Return the [X, Y] coordinate for the center point of the cell that contains the specified text.  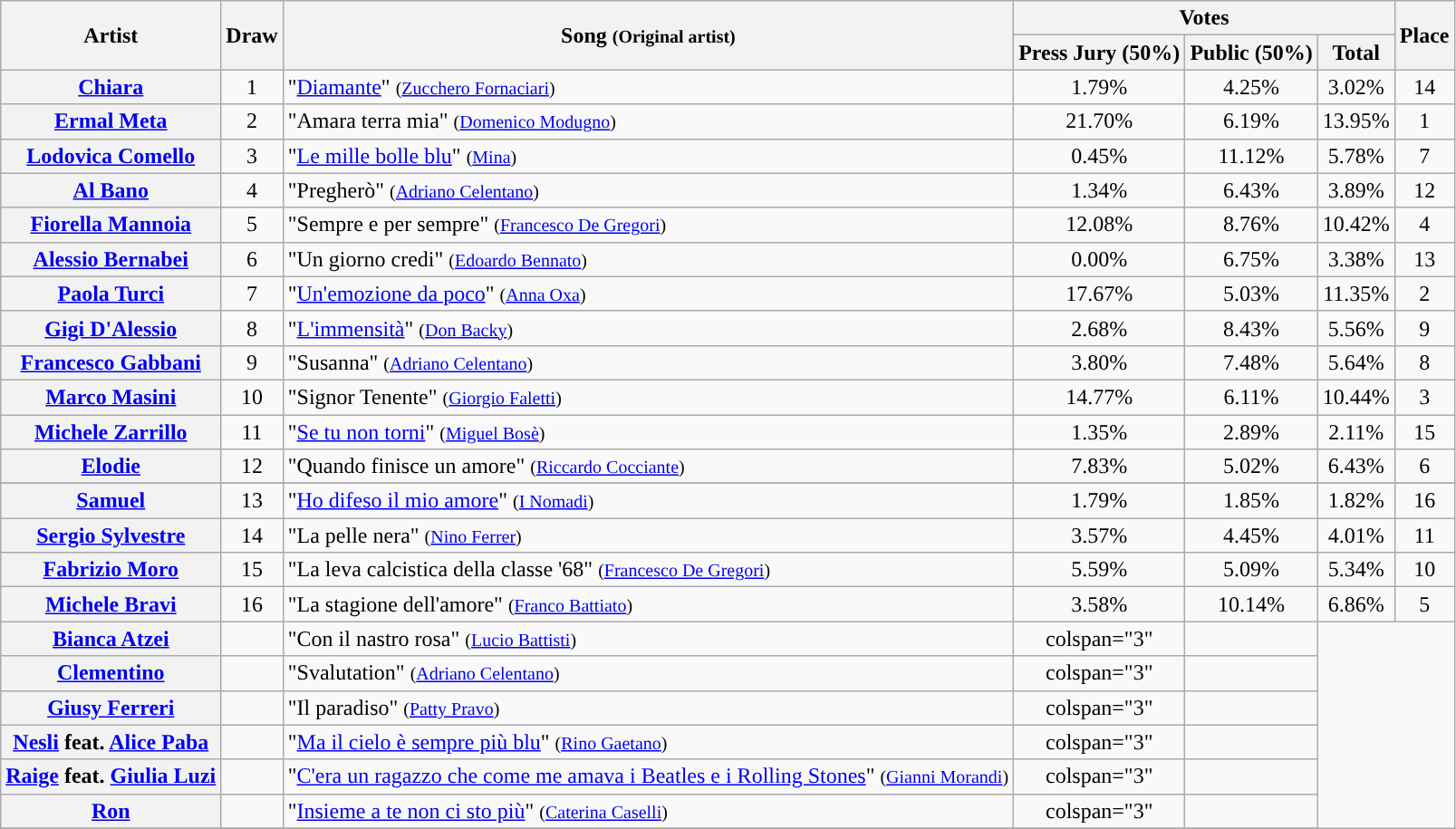
Nesli feat. Alice Paba [111, 742]
"Un giorno credi" (Edoardo Bennato) [648, 259]
5.64% [1355, 362]
"Amara terra mia" (Domenico Modugno) [648, 121]
Fiorella Mannoia [111, 225]
6.19% [1251, 121]
Giusy Ferreri [111, 708]
4.45% [1251, 535]
"Insieme a te non ci sto più" (Caterina Caselli) [648, 811]
Artist [111, 35]
Draw [252, 35]
17.67% [1100, 294]
Michele Zarrillo [111, 432]
Sergio Sylvestre [111, 535]
11.35% [1355, 294]
"La leva calcistica della classe '68" (Francesco De Gregori) [648, 570]
"Pregherò" (Adriano Celentano) [648, 190]
Elodie [111, 467]
"Con il nastro rosa" (Lucio Battisti) [648, 639]
21.70% [1100, 121]
Fabrizio Moro [111, 570]
Alessio Bernabei [111, 259]
3.89% [1355, 190]
10.14% [1251, 604]
"Quando finisce un amore" (Riccardo Cocciante) [648, 467]
3.38% [1355, 259]
Song (Original artist) [648, 35]
7.48% [1251, 362]
"La stagione dell'amore" (Franco Battiato) [648, 604]
Lodovica Comello [111, 156]
Chiara [111, 87]
Raige feat. Giulia Luzi [111, 776]
Press Jury (50%) [1100, 53]
2.89% [1251, 432]
Gigi D'Alessio [111, 328]
"Un'emozione da poco" (Anna Oxa) [648, 294]
1.34% [1100, 190]
Al Bano [111, 190]
"Diamante" (Zucchero Fornaciari) [648, 87]
5.09% [1251, 570]
4.01% [1355, 535]
7.83% [1100, 467]
Michele Bravi [111, 604]
"Susanna" (Adriano Celentano) [648, 362]
Clementino [111, 673]
"C'era un ragazzo che come me amava i Beatles e i Rolling Stones" (Gianni Morandi) [648, 776]
2.68% [1100, 328]
3.80% [1100, 362]
Francesco Gabbani [111, 362]
6.75% [1251, 259]
Votes [1205, 18]
8.76% [1251, 225]
3.02% [1355, 87]
"Se tu non torni" (Miguel Bosè) [648, 432]
5.59% [1100, 570]
10.44% [1355, 397]
1.85% [1251, 501]
"Signor Tenente" (Giorgio Faletti) [648, 397]
3.57% [1100, 535]
Bianca Atzei [111, 639]
14.77% [1100, 397]
6.11% [1251, 397]
3.58% [1100, 604]
13.95% [1355, 121]
Total [1355, 53]
"Ma il cielo è sempre più blu" (Rino Gaetano) [648, 742]
1.35% [1100, 432]
10.42% [1355, 225]
5.34% [1355, 570]
0.45% [1100, 156]
Marco Masini [111, 397]
Samuel [111, 501]
12.08% [1100, 225]
Ermal Meta [111, 121]
2.11% [1355, 432]
5.56% [1355, 328]
"Il paradiso" (Patty Pravo) [648, 708]
"Svalutation" (Adriano Celentano) [648, 673]
11.12% [1251, 156]
"La pelle nera" (Nino Ferrer) [648, 535]
"Sempre e per sempre" (Francesco De Gregori) [648, 225]
Public (50%) [1251, 53]
6.86% [1355, 604]
"Le mille bolle blu" (Mina) [648, 156]
"Ho difeso il mio amore" (I Nomadi) [648, 501]
4.25% [1251, 87]
1.82% [1355, 501]
5.02% [1251, 467]
"L'immensità" (Don Backy) [648, 328]
Place [1424, 35]
5.78% [1355, 156]
0.00% [1100, 259]
5.03% [1251, 294]
Paola Turci [111, 294]
Ron [111, 811]
8.43% [1251, 328]
